Provide the (x, y) coordinate of the cell's center where the given text is located.  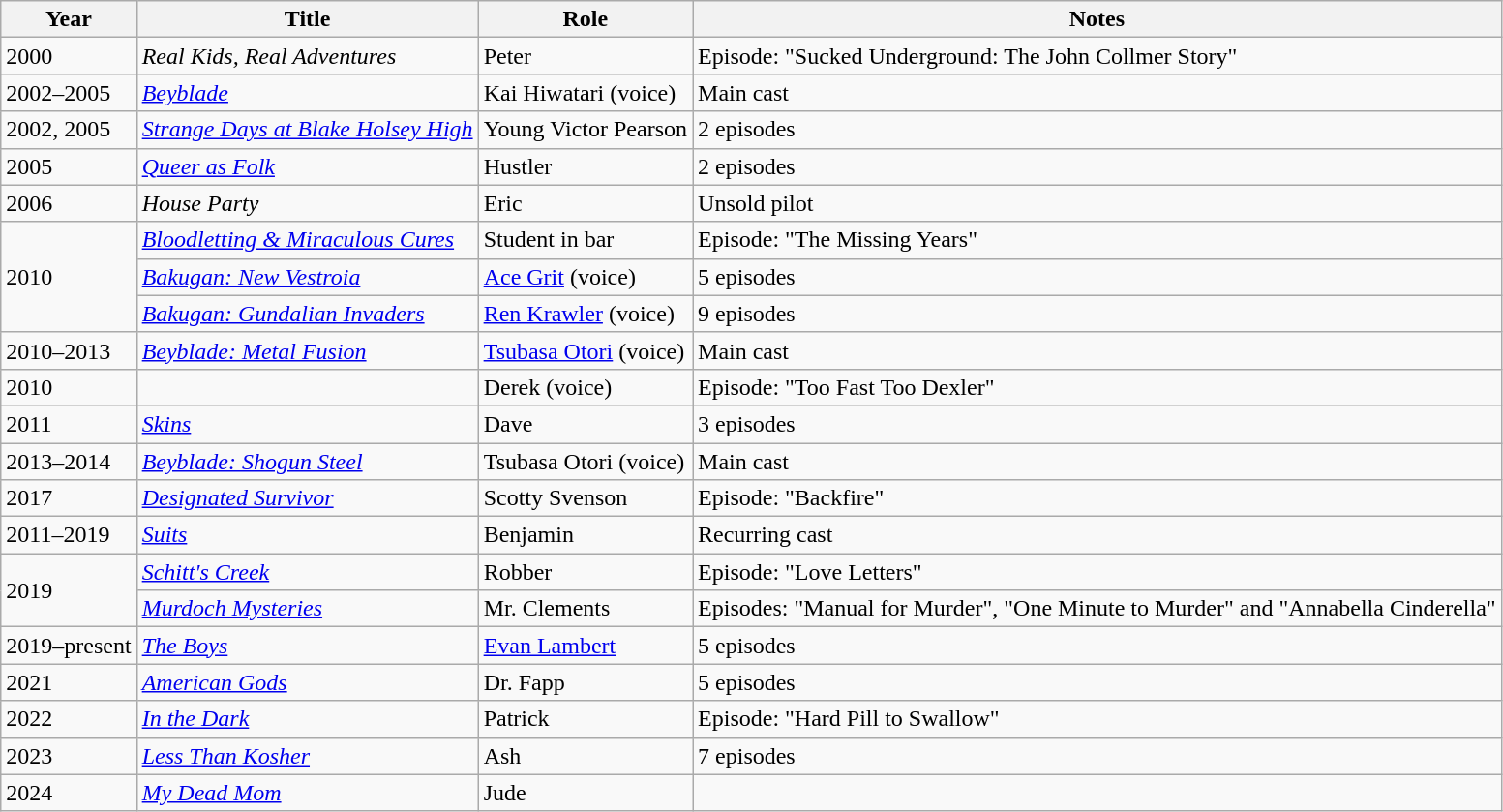
Evan Lambert (585, 646)
2013–2014 (69, 462)
Young Victor Pearson (585, 130)
Beyblade (308, 93)
Benjamin (585, 535)
Bakugan: Gundalian Invaders (308, 314)
Dave (585, 424)
Suits (308, 535)
Ace Grit (voice) (585, 277)
2023 (69, 756)
2024 (69, 793)
In the Dark (308, 719)
Strange Days at Blake Holsey High (308, 130)
Dr. Fapp (585, 682)
Patrick (585, 719)
The Boys (308, 646)
7 episodes (1097, 756)
Beyblade: Metal Fusion (308, 350)
Designated Survivor (308, 498)
Derek (voice) (585, 387)
Jude (585, 793)
Ash (585, 756)
Mr. Clements (585, 609)
Recurring cast (1097, 535)
Bloodletting & Miraculous Cures (308, 240)
2019 (69, 590)
Role (585, 19)
2011–2019 (69, 535)
Beyblade: Shogun Steel (308, 462)
2005 (69, 166)
2000 (69, 56)
Episode: "Love Letters" (1097, 572)
2022 (69, 719)
2002, 2005 (69, 130)
2019–present (69, 646)
Episode: "Backfire" (1097, 498)
Student in bar (585, 240)
Queer as Folk (308, 166)
Title (308, 19)
Less Than Kosher (308, 756)
Episode: "Too Fast Too Dexler" (1097, 387)
2010–2013 (69, 350)
Peter (585, 56)
9 episodes (1097, 314)
3 episodes (1097, 424)
Episode: "The Missing Years" (1097, 240)
Bakugan: New Vestroia (308, 277)
My Dead Mom (308, 793)
Notes (1097, 19)
2011 (69, 424)
2006 (69, 203)
American Gods (308, 682)
Schitt's Creek (308, 572)
2017 (69, 498)
Skins (308, 424)
Unsold pilot (1097, 203)
Real Kids, Real Adventures (308, 56)
Year (69, 19)
House Party (308, 203)
Scotty Svenson (585, 498)
Episode: "Hard Pill to Swallow" (1097, 719)
Kai Hiwatari (voice) (585, 93)
Murdoch Mysteries (308, 609)
2002–2005 (69, 93)
Hustler (585, 166)
Episodes: "Manual for Murder", "One Minute to Murder" and "Annabella Cinderella" (1097, 609)
Episode: "Sucked Underground: The John Collmer Story" (1097, 56)
Ren Krawler (voice) (585, 314)
Robber (585, 572)
2021 (69, 682)
Eric (585, 203)
